Detect which cell encompasses the target text, then output its [X, Y] center coordinate. 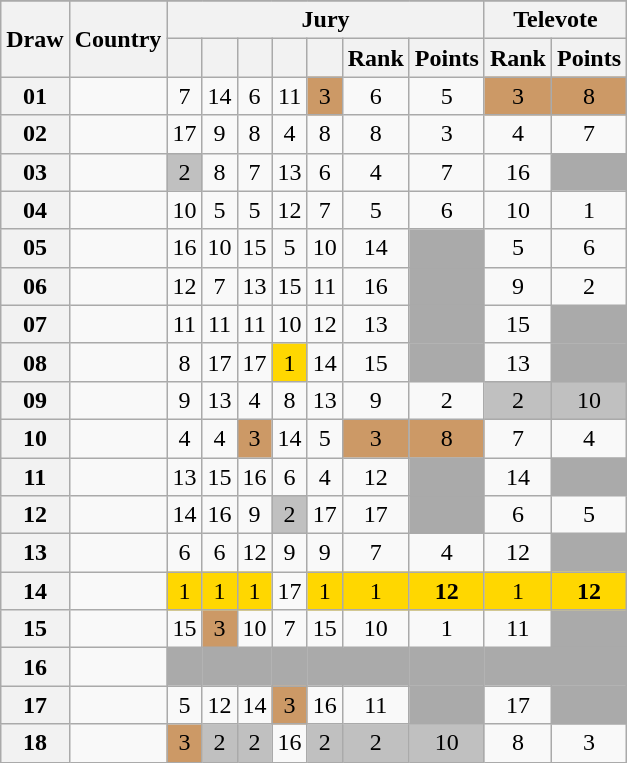
01 [35, 96]
18 [35, 743]
04 [35, 210]
08 [35, 362]
Country [118, 39]
Draw [35, 39]
Televote [555, 20]
03 [35, 172]
07 [35, 324]
09 [35, 400]
Jury [326, 20]
06 [35, 286]
02 [35, 134]
05 [35, 248]
